Find where the given text appears and provide that cell's center as (x, y) coordinate. 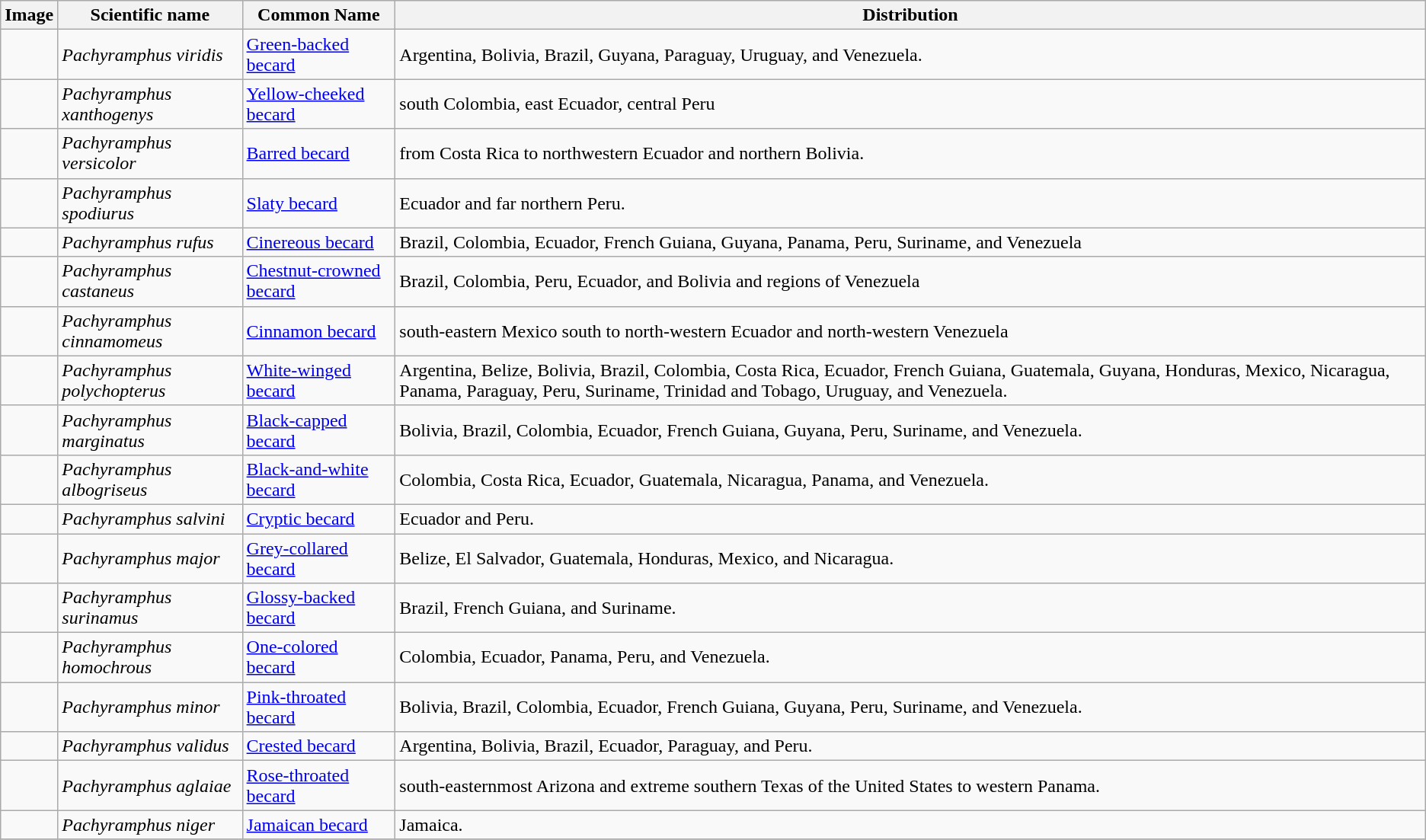
Belize, El Salvador, Guatemala, Honduras, Mexico, and Nicaragua. (910, 557)
Cinnamon becard (318, 331)
Pachyramphus surinamus (150, 608)
Pachyramphus viridis (150, 55)
Crested becard (318, 746)
Brazil, Colombia, Peru, Ecuador, and Bolivia and regions of Venezuela (910, 282)
Green-backed becard (318, 55)
Pachyramphus xanthogenys (150, 104)
Black-capped becard (318, 430)
Argentina, Bolivia, Brazil, Guyana, Paraguay, Uruguay, and Venezuela. (910, 55)
south-eastern Mexico south to north-western Ecuador and north-western Venezuela (910, 331)
Pachyramphus polychopterus (150, 381)
Argentina, Bolivia, Brazil, Ecuador, Paraguay, and Peru. (910, 746)
Jamaican becard (318, 825)
Slaty becard (318, 203)
Pachyramphus cinnamomeus (150, 331)
Yellow-cheeked becard (318, 104)
Colombia, Ecuador, Panama, Peru, and Venezuela. (910, 658)
Pachyramphus castaneus (150, 282)
Glossy-backed becard (318, 608)
Pachyramphus rufus (150, 242)
Chestnut-crowned becard (318, 282)
Pachyramphus major (150, 557)
Black-and-white becard (318, 480)
Distribution (910, 15)
Scientific name (150, 15)
Cinereous becard (318, 242)
Ecuador and far northern Peru. (910, 203)
Pachyramphus versicolor (150, 154)
Pachyramphus marginatus (150, 430)
Pachyramphus spodiurus (150, 203)
Pink-throated becard (318, 707)
Pachyramphus salvini (150, 519)
Cryptic becard (318, 519)
Barred becard (318, 154)
Grey-collared becard (318, 557)
from Costa Rica to northwestern Ecuador and northern Bolivia. (910, 154)
Pachyramphus minor (150, 707)
Pachyramphus validus (150, 746)
south Colombia, east Ecuador, central Peru (910, 104)
One-colored becard (318, 658)
Brazil, French Guiana, and Suriname. (910, 608)
Brazil, Colombia, Ecuador, French Guiana, Guyana, Panama, Peru, Suriname, and Venezuela (910, 242)
Ecuador and Peru. (910, 519)
Common Name (318, 15)
Pachyramphus aglaiae (150, 786)
Pachyramphus albogriseus (150, 480)
Colombia, Costa Rica, Ecuador, Guatemala, Nicaragua, Panama, and Venezuela. (910, 480)
Pachyramphus homochrous (150, 658)
south-easternmost Arizona and extreme southern Texas of the United States to western Panama. (910, 786)
White-winged becard (318, 381)
Pachyramphus niger (150, 825)
Rose-throated becard (318, 786)
Image (29, 15)
Jamaica. (910, 825)
